From the cell containing the given text, extract its center point as (X, Y) coordinate. 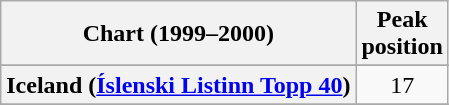
Iceland (Íslenski Listinn Topp 40) (178, 85)
Peakposition (402, 34)
17 (402, 85)
Chart (1999–2000) (178, 34)
